Scan for the cell matching the given text and deliver its [X, Y] coordinate at center. 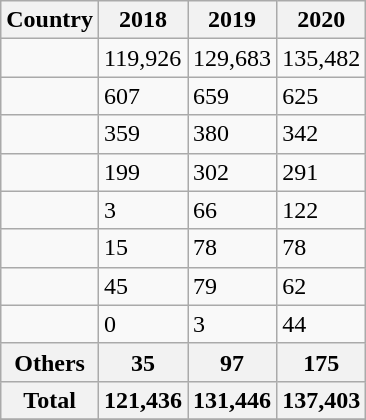
129,683 [232, 58]
607 [142, 96]
119,926 [142, 58]
291 [322, 172]
62 [322, 286]
Total [50, 400]
45 [142, 286]
199 [142, 172]
122 [322, 210]
625 [322, 96]
175 [322, 362]
137,403 [322, 400]
659 [232, 96]
380 [232, 134]
359 [142, 134]
121,436 [142, 400]
Country [50, 20]
44 [322, 324]
342 [322, 134]
0 [142, 324]
66 [232, 210]
2018 [142, 20]
135,482 [322, 58]
131,446 [232, 400]
Others [50, 362]
35 [142, 362]
2020 [322, 20]
79 [232, 286]
97 [232, 362]
2019 [232, 20]
302 [232, 172]
15 [142, 248]
